Return (x, y) of the center of cell containing provided text 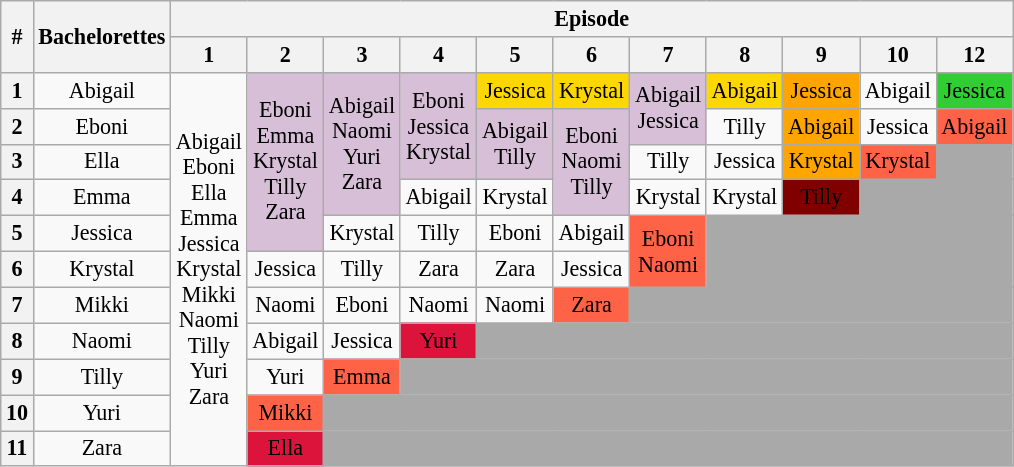
Episode (592, 18)
AbigailEboniEllaEmmaJessicaKrystalMikkiNaomiTillyYuriZara (210, 269)
12 (974, 54)
EboniEmmaKrystalTillyZara (286, 162)
AbigailTilly (516, 144)
EboniNaomi (668, 251)
Bachelorettes (102, 36)
11 (17, 448)
AbigailNaomiYuriZara (362, 144)
EboniNaomiTilly (592, 162)
# (17, 36)
EboniJessicaKrystal (438, 126)
AbigailJessica (668, 108)
